Output the [x, y] coordinate of the center of the cell containing the given text.  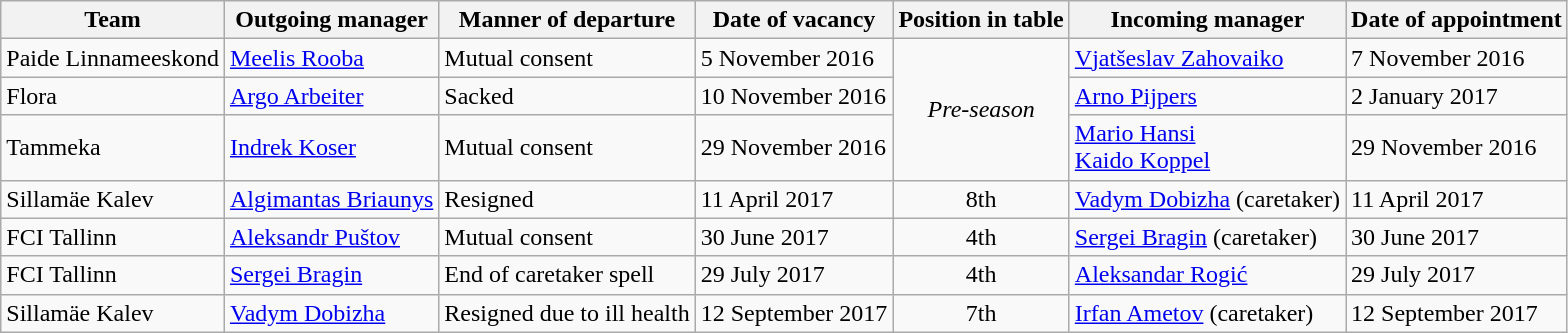
7th [981, 313]
Resigned [567, 199]
Manner of departure [567, 20]
Incoming manager [1207, 20]
Vadym Dobizha [331, 313]
5 November 2016 [794, 58]
Sergei Bragin [331, 275]
2 January 2017 [1457, 96]
Date of appointment [1457, 20]
Arno Pijpers [1207, 96]
Mario Hansi Kaido Koppel [1207, 148]
Indrek Koser [331, 148]
Position in table [981, 20]
8th [981, 199]
Aleksandar Rogić [1207, 275]
10 November 2016 [794, 96]
Vjatšeslav Zahovaiko [1207, 58]
Pre-season [981, 110]
Paide Linnameeskond [113, 58]
Flora [113, 96]
Date of vacancy [794, 20]
7 November 2016 [1457, 58]
End of caretaker spell [567, 275]
Irfan Ametov (caretaker) [1207, 313]
Sacked [567, 96]
Algimantas Briaunys [331, 199]
Vadym Dobizha (caretaker) [1207, 199]
Aleksandr Puštov [331, 237]
Outgoing manager [331, 20]
Resigned due to ill health [567, 313]
Argo Arbeiter [331, 96]
Meelis Rooba [331, 58]
Tammeka [113, 148]
Team [113, 20]
Sergei Bragin (caretaker) [1207, 237]
